Extract the [x, y] coordinate from the center of the cell holding the provided text.  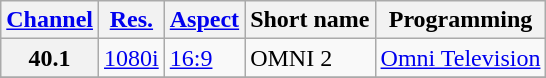
16:9 [204, 58]
Short name [310, 20]
OMNI 2 [310, 58]
Programming [460, 20]
Aspect [204, 20]
Omni Television [460, 58]
Res. [132, 20]
Channel [50, 20]
1080i [132, 58]
40.1 [50, 58]
